For the text-containing cell, return its midpoint in [x, y] coordinate format. 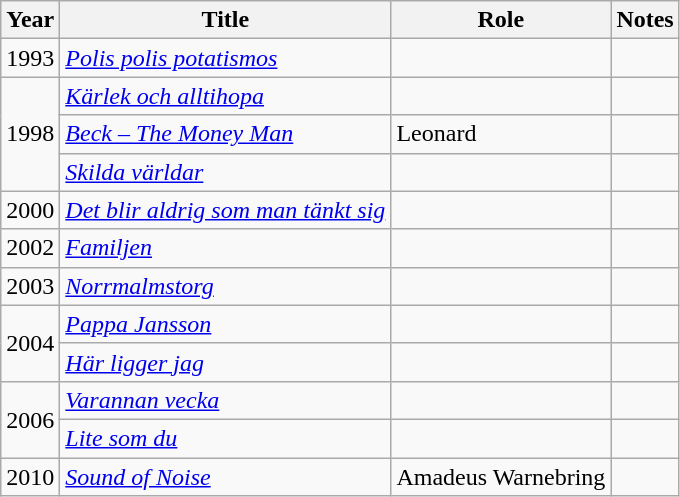
Amadeus Warnebring [501, 477]
1993 [30, 58]
Beck – The Money Man [226, 134]
Det blir aldrig som man tänkt sig [226, 210]
Notes [645, 20]
2006 [30, 419]
Kärlek och alltihopa [226, 96]
Varannan vecka [226, 400]
Year [30, 20]
1998 [30, 134]
Skilda världar [226, 172]
2010 [30, 477]
2004 [30, 343]
Norrmalmstorg [226, 286]
Här ligger jag [226, 362]
2002 [30, 248]
Pappa Jansson [226, 324]
Title [226, 20]
2000 [30, 210]
Lite som du [226, 438]
Familjen [226, 248]
2003 [30, 286]
Leonard [501, 134]
Sound of Noise [226, 477]
Role [501, 20]
Polis polis potatismos [226, 58]
